For the text-containing cell, return its midpoint in (x, y) coordinate format. 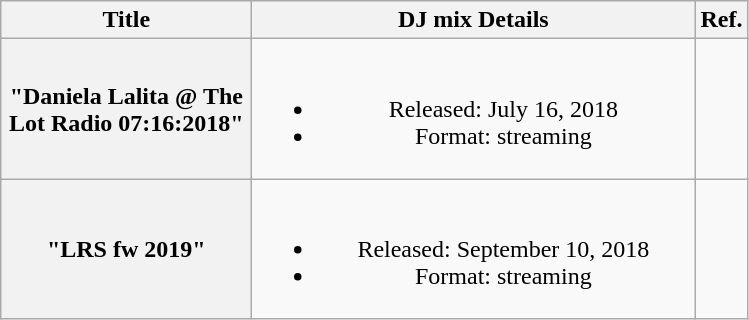
Ref. (722, 20)
DJ mix Details (474, 20)
Title (126, 20)
Released: September 10, 2018Format: streaming (474, 249)
"LRS fw 2019" (126, 249)
Released: July 16, 2018Format: streaming (474, 109)
"Daniela Lalita @ The Lot Radio 07:16:2018" (126, 109)
